Capture the cell that displays the provided text and extract its (x, y) central coordinate. 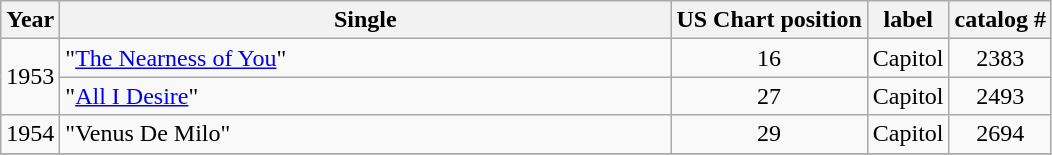
Year (30, 20)
27 (769, 96)
"Venus De Milo" (366, 134)
US Chart position (769, 20)
1953 (30, 77)
2694 (1000, 134)
1954 (30, 134)
2383 (1000, 58)
29 (769, 134)
catalog # (1000, 20)
Single (366, 20)
16 (769, 58)
"The Nearness of You" (366, 58)
label (908, 20)
"All I Desire" (366, 96)
2493 (1000, 96)
